Return [x, y] of the center of cell containing provided text 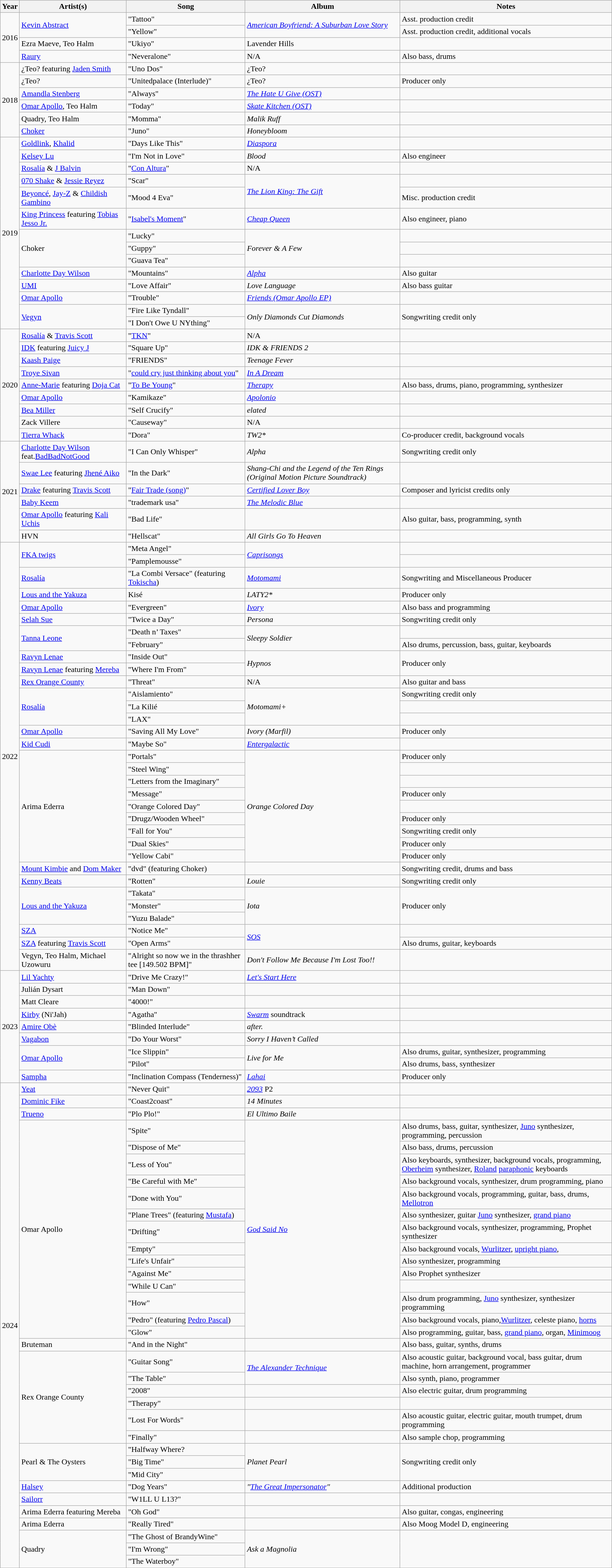
Composer and lyricist credits only [506, 490]
"Neveralone" [186, 56]
"Love Affair" [186, 285]
"Empty" [186, 1249]
"Pedro" (featuring Pedro Pascal) [186, 1320]
Dominic Fike [73, 1101]
Songwriting and Miscellaneous Producer [506, 577]
Also drums, bass, synthesizer [506, 1064]
"I'm Wrong" [186, 1549]
Troye Sivan [73, 372]
"Con Altura" [186, 168]
"Agatha" [186, 1014]
Also guitar, bass, programming, synth [506, 519]
"And in the Night" [186, 1345]
2093 P2 [323, 1089]
"Letters from the Imaginary" [186, 781]
"While U Can" [186, 1286]
Entergalactic [323, 744]
"Self Crucify" [186, 410]
Also background vocals, programming, guitar, bass, drums, Mellotron [506, 1198]
"Today" [186, 106]
Kid Cudi [73, 744]
Vegyn [73, 317]
Asst. production credit [506, 19]
Also background vocals, synthesizer, programming, Prophet synthesizer [506, 1232]
Also acoustic guitar, electric guitar, mouth trumpet, drum programming [506, 1420]
Quadry, Teo Halm [73, 118]
"Steel Wing" [186, 769]
"Causeway" [186, 422]
Rosalía & Travis Scott [73, 335]
Live for Me [323, 1058]
Baby Keem [73, 502]
Julián Dysart [73, 989]
Also synthesizer, programming [506, 1261]
2020 [10, 385]
"The Great Impersonator" [323, 1487]
Lil Yachty [73, 977]
Kisé [186, 594]
"Trouble" [186, 298]
"Scar" [186, 181]
"Life's Unfair" [186, 1261]
"In the Dark" [186, 473]
"2008" [186, 1391]
Kirby (Ni'Jah) [73, 1014]
Raury [73, 56]
2023 [10, 1027]
The Hate U Give (OST) [323, 94]
"Guppy" [186, 248]
Teenage Fever [323, 360]
14 Minutes [323, 1101]
"Therapy" [186, 1403]
Trueno [73, 1114]
God Said No [323, 1229]
"Big Time" [186, 1462]
Asst. production credit, additional vocals [506, 31]
"Fair Trade (song)" [186, 490]
"Where I'm From" [186, 669]
2018 [10, 100]
Louie [323, 881]
SZA [73, 931]
Mount Kimbie and Dom Maker [73, 869]
Arima Ederra featuring Mereba [73, 1512]
2019 [10, 233]
"Unitedpalace (Interlude)" [186, 81]
IDK featuring Juicy J [73, 348]
Bea Miller [73, 410]
Halsey [73, 1487]
"To Be Young" [186, 385]
Swarm soundtrack [323, 1014]
"Yellow" [186, 31]
"Open Arms" [186, 943]
Caprisongs [323, 555]
"Message" [186, 794]
Quadry [73, 1549]
In A Dream [323, 372]
Songwriting credit, drums and bass [506, 869]
"Threat" [186, 682]
Omar Apollo, Teo Halm [73, 106]
Song [186, 7]
Love Language [323, 285]
"Maybe So" [186, 744]
elated [323, 410]
"TKN" [186, 335]
Ravyn Lenae [73, 657]
Blood [323, 156]
Goldlink, Khalid [73, 143]
"dvd" (featuring Choker) [186, 869]
Also synthesizer, guitar Juno synthesizer, grand piano [506, 1215]
Sorry I Haven’t Called [323, 1039]
Also synth, piano, programmer [506, 1378]
"I'm Not in Love" [186, 156]
Also bass and programming [506, 607]
"Blinded Interlude" [186, 1027]
after. [323, 1027]
"LAX" [186, 719]
"Ice Slippin" [186, 1052]
Also drums, bass, guitar, synthesizer, Juno synthesizer, programming, percussion [506, 1131]
"Square Up" [186, 348]
"Evergreen" [186, 607]
Also guitar and bass [506, 682]
Album [323, 7]
2021 [10, 492]
Selah Sue [73, 620]
Also drums, guitar, synthesizer, programming [506, 1052]
"Be Careful with Me" [186, 1181]
Therapy [323, 385]
Kelsey Lu [73, 156]
Also programming, guitar, bass, grand piano, organ, Minimoog [506, 1332]
Additional production [506, 1487]
Also Moog Model D, engineering [506, 1524]
The Melodic Blue [323, 502]
FKA twigs [73, 555]
Also bass, guitar, synths, drums [506, 1345]
Only Diamonds Cut Diamonds [323, 317]
"How" [186, 1303]
"Lost For Words" [186, 1420]
"Dora" [186, 435]
Matt Cleare [73, 1002]
Diaspora [323, 143]
Charlotte Day Wilson feat.BadBadNotGood [73, 452]
Also bass, drums, percussion [506, 1147]
"Glow" [186, 1332]
Bruteman [73, 1345]
"Plane Trees" (featuring Mustafa) [186, 1215]
"Coast2coast" [186, 1101]
Also guitar [506, 273]
"Yuzu Balade" [186, 918]
"Done with You" [186, 1198]
Also background vocals, piano,Wurlitzer, celeste piano, horns [506, 1320]
"Drugz/Wooden Wheel" [186, 819]
Also drum programming, Juno synthesizer, synthesizer programming [506, 1303]
"Guitar Song" [186, 1362]
"Alright so now we in the thrashher tee [149.502 BPM]" [186, 960]
"Ukiyo" [186, 44]
"Tattoo" [186, 19]
HVN [73, 536]
"Finally" [186, 1437]
El Ultimo Baile [323, 1114]
"Fall for You" [186, 831]
Ivory [323, 607]
Charlotte Day Wilson [73, 273]
Tierra Whack [73, 435]
IDK & FRIENDS 2 [323, 348]
Sailorr [73, 1499]
Year [10, 7]
Beyoncé, Jay-Z & Childish Gambino [73, 198]
Motomami [323, 577]
Planet Pearl [323, 1462]
Don't Follow Me Because I'm Lost Too!! [323, 960]
"Yellow Cabi" [186, 856]
Tanna Leone [73, 638]
Also guitar, congas, engineering [506, 1512]
Pearl & The Oysters [73, 1462]
Lahai [323, 1077]
Forever & A Few [323, 248]
"Drifting" [186, 1232]
"Days Like This" [186, 143]
"Guava Tea" [186, 261]
Friends (Omar Apollo EP) [323, 298]
"Fire Like Tyndall" [186, 310]
"Pamplemousse" [186, 561]
"Really Tired" [186, 1524]
SOS [323, 937]
"Orange Colored Day" [186, 806]
"Dual Skies" [186, 844]
Let's Start Here [323, 977]
"Twice a Day" [186, 620]
Also drums, percussion, bass, guitar, keyboards [506, 645]
"Spite" [186, 1131]
"Meta Angel" [186, 548]
"Saving All My Love" [186, 732]
"could cry just thinking about you" [186, 372]
"Rotten" [186, 881]
Also background vocals, Wurlitzer, upright piano, [506, 1249]
"Notice Me" [186, 931]
"Mood 4 Eva" [186, 198]
"The Waterboy" [186, 1561]
"I Can Only Whisper" [186, 452]
"Portals" [186, 756]
Also background vocals, synthesizer, drum programming, piano [506, 1181]
King Princess featuring Tobias Jesso Jr. [73, 219]
Kaash Paige [73, 360]
"Never Quit" [186, 1089]
Drake featuring Travis Scott [73, 490]
"The Ghost of BrandyWine" [186, 1537]
"Inside Out" [186, 657]
Also engineer, piano [506, 219]
Also acoustic guitar, background vocal, bass guitar, drum machine, horn arrangement, programmer [506, 1362]
Omar Apollo featuring Kali Uchis [73, 519]
"Aislamiento" [186, 694]
"I Don't Owe U NYthing" [186, 323]
"Always" [186, 94]
"Dispose of Me" [186, 1147]
"Dog Years" [186, 1487]
"The Table" [186, 1378]
"Plo Plo!" [186, 1114]
"Takata" [186, 893]
"Halfway Where? [186, 1449]
Amandla Stenberg [73, 94]
2024 [10, 1325]
Sleepy Soldier [323, 638]
Co-producer credit, background vocals [506, 435]
Skate Kitchen (OST) [323, 106]
Sampha [73, 1077]
Malik Ruff [323, 118]
2016 [10, 38]
"Against Me" [186, 1274]
Vagabon [73, 1039]
Also Prophet synthesizer [506, 1274]
Certified Lover Boy [323, 490]
Kevin Abstract [73, 25]
Zack Villere [73, 422]
Apolonio [323, 398]
2022 [10, 756]
"4000!" [186, 1002]
"FRIENDS" [186, 360]
Amire Obè [73, 1027]
Artist(s) [73, 7]
The Alexander Technique [323, 1368]
Kenny Beats [73, 881]
All Girls Go To Heaven [323, 536]
Honeybloom [323, 131]
"February" [186, 645]
TW2* [323, 435]
Iota [323, 906]
Anne-Marie featuring Doja Cat [73, 385]
Lavender Hills [323, 44]
Persona [323, 620]
Yeat [73, 1089]
Also drums, guitar, keyboards [506, 943]
"Kamikaze" [186, 398]
"Drive Me Crazy!" [186, 977]
"Juno" [186, 131]
"Pilot" [186, 1064]
Ezra Maeve, Teo Halm [73, 44]
"Man Down" [186, 989]
Also electric guitar, drum programming [506, 1391]
Rosalía & J Balvin [73, 168]
Also bass, drums [506, 56]
American Boyfriend: A Suburban Love Story [323, 25]
Hypnos [323, 663]
"W1LL U L13?" [186, 1499]
"Lucky" [186, 236]
Shang-Chi and the Legend of the Ten Rings (Original Motion Picture Soundtrack) [323, 473]
Motomami+ [323, 707]
SZA featuring Travis Scott [73, 943]
Ask a Magnolia [323, 1549]
Misc. production credit [506, 198]
"trademark usa" [186, 502]
¿Teo? featuring Jaden Smith [73, 69]
"Bad Life" [186, 519]
"Mountains" [186, 273]
LATY2* [323, 594]
"Monster" [186, 906]
"Uno Dos" [186, 69]
Cheap Queen [323, 219]
UMI [73, 285]
070 Shake & Jessie Reyez [73, 181]
Vegyn, Teo Halm, Michael Uzowuru [73, 960]
"Oh God" [186, 1512]
Also engineer [506, 156]
"Isabel's Moment" [186, 219]
"Do Your Worst" [186, 1039]
"Less of You" [186, 1164]
Ivory (Marfil) [323, 732]
Swae Lee featuring Jhené Aiko [73, 473]
"Inclination Compass (Tenderness)" [186, 1077]
"La Combi Versace" (featuring Tokischa) [186, 577]
"Hellscat" [186, 536]
"Death n’ Taxes" [186, 632]
Also keyboards, synthesizer, background vocals, programming, Oberheim synthesizer, Roland paraphonic keyboards [506, 1164]
Orange Colored Day [323, 806]
Ravyn Lenae featuring Mereba [73, 669]
"La Kilié [186, 707]
"Momma" [186, 118]
Notes [506, 7]
Also bass, drums, piano, programming, synthesizer [506, 385]
Also bass guitar [506, 285]
The Lion King: The Gift [323, 192]
Also sample chop, programming [506, 1437]
"Mid City" [186, 1474]
